Search for the cell housing the specified text and yield its (x, y) center coordinate. 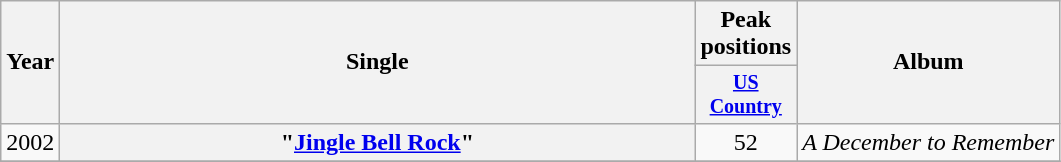
A December to Remember (928, 142)
52 (746, 142)
Single (378, 62)
Peak positions (746, 34)
US Country (746, 94)
2002 (30, 142)
Album (928, 62)
"Jingle Bell Rock" (378, 142)
Year (30, 62)
